Return (x, y) of the center of cell containing provided text 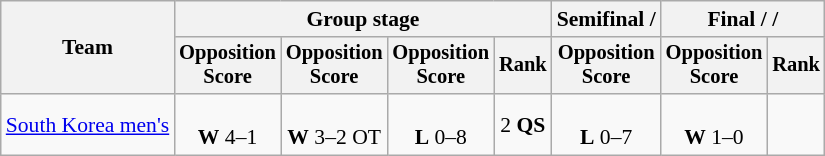
L 0–7 (606, 124)
Final / / (743, 19)
W 4–1 (228, 124)
Group stage (362, 19)
Semifinal / (606, 19)
Team (88, 48)
W 3–2 OT (334, 124)
W 1–0 (714, 124)
L 0–8 (440, 124)
2 QS (523, 124)
South Korea men's (88, 124)
